Locate the cell with the specified text and output its (x, y) center coordinate. 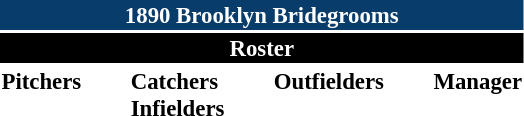
Roster (262, 48)
1890 Brooklyn Bridegrooms (262, 15)
